Pinpoint the cell where the given text exists, returning its (X, Y) midpoint coordinate. 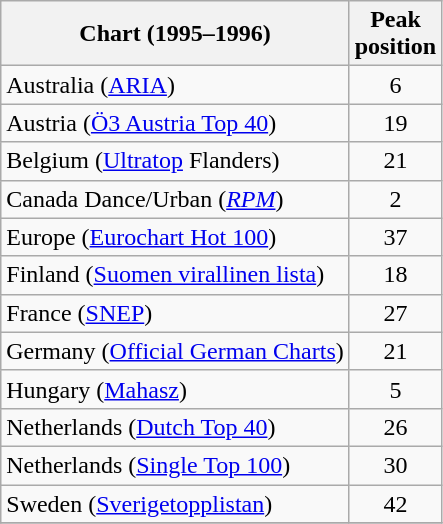
2 (395, 199)
Germany (Official German Charts) (175, 351)
27 (395, 313)
42 (395, 503)
Canada Dance/Urban (RPM) (175, 199)
Europe (Eurochart Hot 100) (175, 237)
19 (395, 123)
Netherlands (Dutch Top 40) (175, 427)
Chart (1995–1996) (175, 34)
37 (395, 237)
Sweden (Sverigetopplistan) (175, 503)
18 (395, 275)
France (SNEP) (175, 313)
6 (395, 85)
Finland (Suomen virallinen lista) (175, 275)
Austria (Ö3 Austria Top 40) (175, 123)
Netherlands (Single Top 100) (175, 465)
Australia (ARIA) (175, 85)
Belgium (Ultratop Flanders) (175, 161)
Hungary (Mahasz) (175, 389)
30 (395, 465)
5 (395, 389)
26 (395, 427)
Peakposition (395, 34)
